Detect which cell encompasses the target text, then output its (x, y) center coordinate. 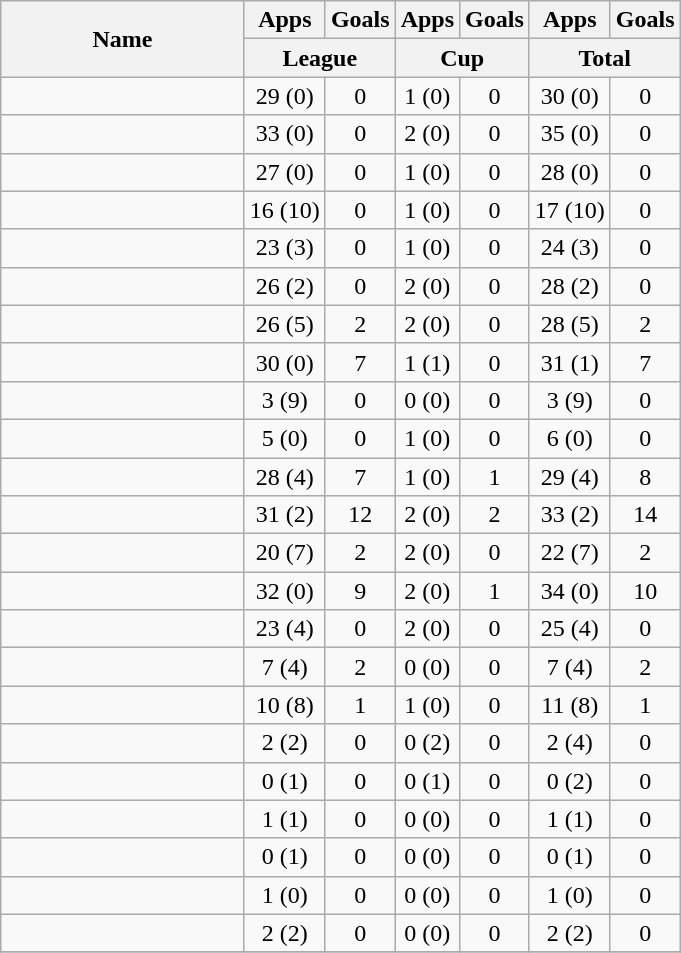
Total (604, 58)
32 (0) (284, 591)
League (320, 58)
24 (3) (570, 248)
23 (4) (284, 629)
34 (0) (570, 591)
12 (360, 515)
8 (645, 477)
33 (0) (284, 134)
28 (0) (570, 172)
20 (7) (284, 553)
14 (645, 515)
10 (8) (284, 705)
35 (0) (570, 134)
29 (0) (284, 96)
31 (1) (570, 362)
9 (360, 591)
Name (123, 39)
33 (2) (570, 515)
11 (8) (570, 705)
5 (0) (284, 438)
23 (3) (284, 248)
16 (10) (284, 210)
26 (5) (284, 324)
28 (4) (284, 477)
10 (645, 591)
17 (10) (570, 210)
25 (4) (570, 629)
28 (5) (570, 324)
29 (4) (570, 477)
6 (0) (570, 438)
Cup (462, 58)
28 (2) (570, 286)
27 (0) (284, 172)
26 (2) (284, 286)
31 (2) (284, 515)
2 (4) (570, 743)
22 (7) (570, 553)
